Pinpoint the cell where the given text exists, returning its [X, Y] midpoint coordinate. 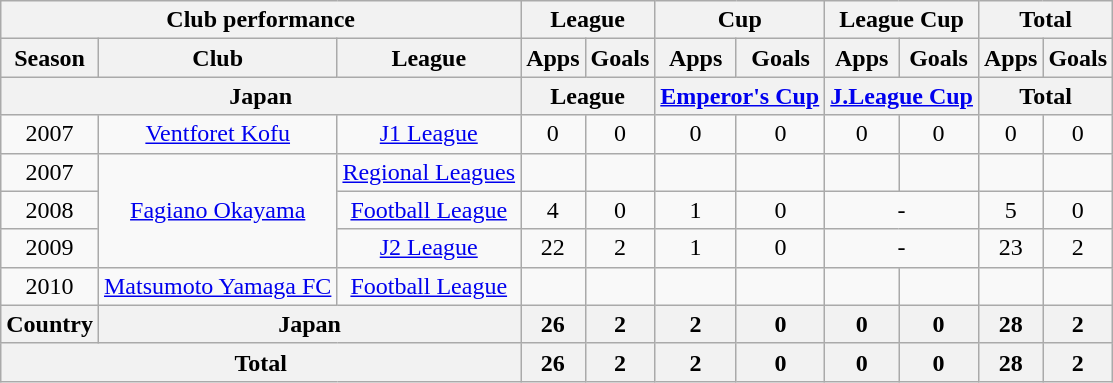
23 [1010, 248]
Season [50, 58]
League Cup [902, 20]
J2 League [429, 248]
J1 League [429, 134]
J.League Cup [902, 96]
22 [553, 248]
4 [553, 210]
Fagiano Okayama [217, 210]
2008 [50, 210]
Ventforet Kofu [217, 134]
2010 [50, 286]
Emperor's Cup [740, 96]
Club performance [261, 20]
Matsumoto Yamaga FC [217, 286]
Cup [740, 20]
2009 [50, 248]
5 [1010, 210]
Regional Leagues [429, 172]
Club [217, 58]
Country [50, 324]
